Return (x, y) of the center of cell containing provided text 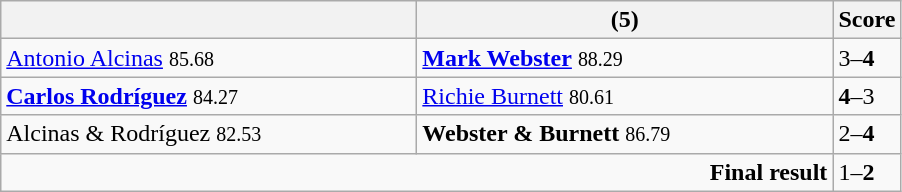
3–4 (867, 58)
Score (867, 20)
Richie Burnett 80.61 (625, 96)
Final result (417, 172)
2–4 (867, 134)
4–3 (867, 96)
1–2 (867, 172)
Antonio Alcinas 85.68 (209, 58)
Webster & Burnett 86.79 (625, 134)
Mark Webster 88.29 (625, 58)
(5) (625, 20)
Carlos Rodríguez 84.27 (209, 96)
Alcinas & Rodríguez 82.53 (209, 134)
